Return [X, Y] of the center of cell containing provided text 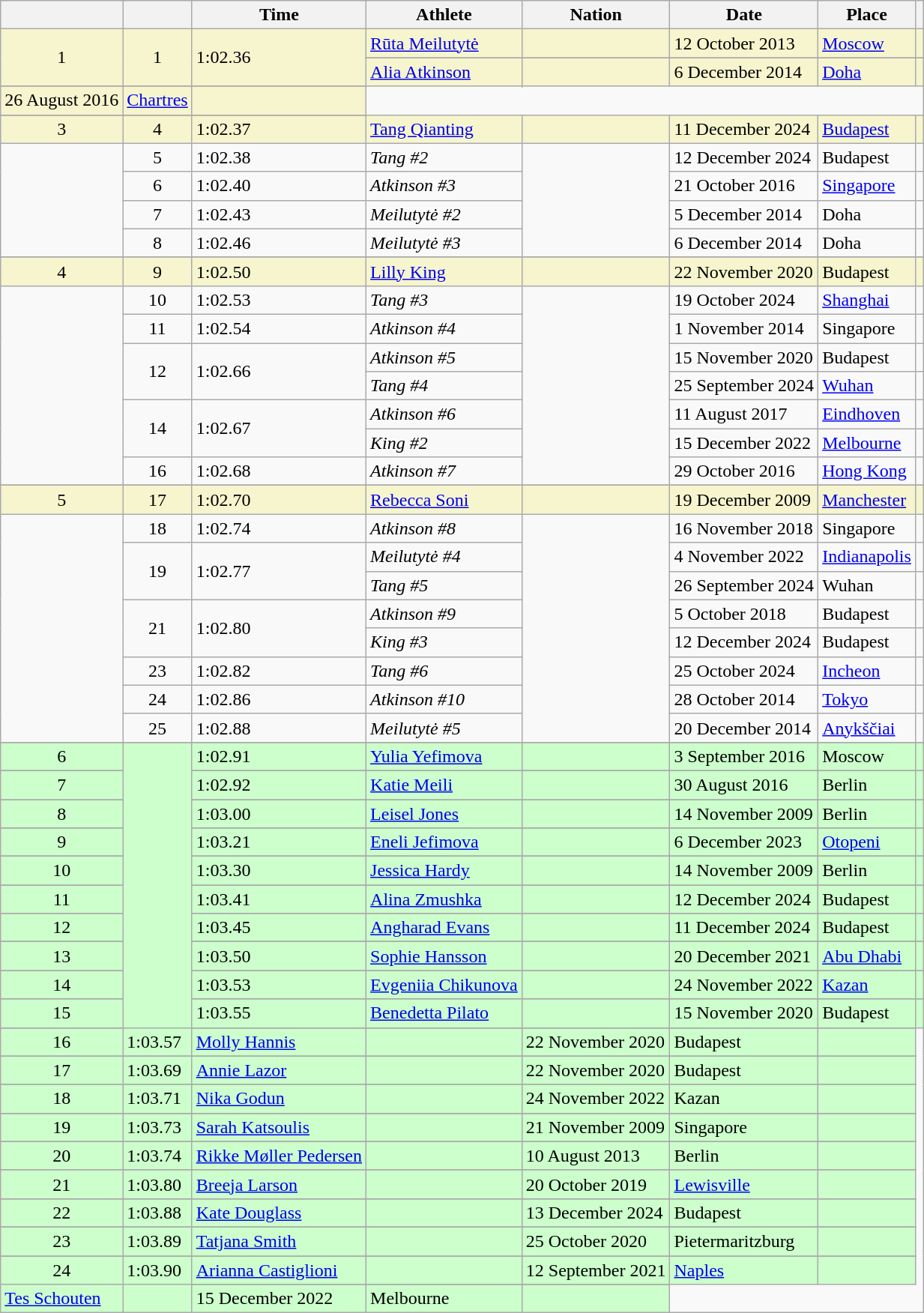
29 October 2016 [744, 471]
1:03.88 [157, 1213]
1:03.69 [157, 1070]
1:03.45 [279, 928]
1:02.46 [279, 243]
Tes Schouten [61, 1299]
King #2 [444, 443]
Yulia Yefimova [444, 756]
1:02.68 [279, 471]
Molly Hannis [279, 1042]
12 September 2021 [596, 1270]
11 August 2017 [744, 414]
Eneli Jefimova [444, 842]
1:03.90 [157, 1270]
1:03.73 [157, 1127]
1:02.37 [279, 129]
30 August 2016 [744, 785]
Incheon [867, 671]
1:03.30 [279, 871]
Sophie Hansson [444, 956]
1 November 2014 [744, 328]
Naples [744, 1270]
Meilutytė #5 [444, 728]
10 August 2013 [596, 1156]
1:02.40 [279, 186]
Tang #2 [444, 157]
Atkinson #7 [444, 471]
16 November 2018 [744, 528]
Indianapolis [867, 557]
Atkinson #4 [444, 328]
Atkinson #6 [444, 414]
Tokyo [867, 699]
5 October 2018 [744, 614]
1:02.88 [279, 728]
Alina Zmushka [444, 899]
20 [61, 1156]
Atkinson #10 [444, 699]
Time [279, 15]
12 October 2013 [744, 43]
1:03.00 [279, 813]
26 August 2016 [61, 100]
28 October 2014 [744, 699]
Meilutytė #4 [444, 557]
Anykščiai [867, 728]
Arianna Castiglioni [279, 1270]
Evgeniia Chikunova [444, 985]
Chartres [157, 100]
1:02.91 [279, 756]
1:02.38 [279, 157]
19 December 2009 [744, 500]
1:02.53 [279, 300]
Abu Dhabi [867, 956]
1:02.86 [279, 699]
Tang #5 [444, 585]
Tang Qianting [444, 129]
Angharad Evans [444, 928]
Hong Kong [867, 471]
Annie Lazor [279, 1070]
Kate Douglass [279, 1213]
1:02.66 [279, 372]
Rūta Meilutytė [444, 43]
Meilutytė #3 [444, 243]
Rebecca Soni [444, 500]
Lewisville [744, 1184]
Jessica Hardy [444, 871]
Date [744, 15]
1:02.70 [279, 500]
Place [867, 15]
Pietermaritzburg [744, 1241]
15 [61, 1013]
Atkinson #3 [444, 186]
13 [61, 956]
1:02.77 [279, 571]
Atkinson #9 [444, 614]
25 October 2020 [596, 1241]
1:03.80 [157, 1184]
1:02.36 [279, 58]
Tatjana Smith [279, 1241]
1:02.50 [279, 271]
1:03.53 [279, 985]
Shanghai [867, 300]
1:02.43 [279, 214]
1:02.82 [279, 671]
Manchester [867, 500]
Benedetta Pilato [444, 1013]
1:03.74 [157, 1156]
1:02.74 [279, 528]
Tang #4 [444, 386]
25 October 2024 [744, 671]
Alia Atkinson [444, 72]
20 December 2014 [744, 728]
1:03.55 [279, 1013]
Atkinson #8 [444, 528]
Nika Godun [279, 1099]
26 September 2024 [744, 585]
19 October 2024 [744, 300]
4 November 2022 [744, 557]
Eindhoven [867, 414]
1:02.54 [279, 328]
3 September 2016 [744, 756]
1:03.41 [279, 899]
1:02.67 [279, 429]
1:03.57 [157, 1042]
Nation [596, 15]
3 [61, 129]
Sarah Katsoulis [279, 1127]
20 October 2019 [596, 1184]
20 December 2021 [744, 956]
Otopeni [867, 842]
1:03.71 [157, 1099]
1:03.50 [279, 956]
King #3 [444, 642]
5 December 2014 [744, 214]
1:02.80 [279, 628]
21 November 2009 [596, 1127]
1:03.89 [157, 1241]
Breeja Larson [279, 1184]
22 [61, 1213]
13 December 2024 [596, 1213]
6 December 2023 [744, 842]
25 [157, 728]
1:03.21 [279, 842]
Athlete [444, 15]
1:02.92 [279, 785]
Tang #3 [444, 300]
Katie Meili [444, 785]
Meilutytė #2 [444, 214]
Lilly King [444, 271]
25 September 2024 [744, 386]
Tang #6 [444, 671]
21 October 2016 [744, 186]
Leisel Jones [444, 813]
Atkinson #5 [444, 357]
Rikke Møller Pedersen [279, 1156]
